Find where the given text appears and provide that cell's center as (x, y) coordinate. 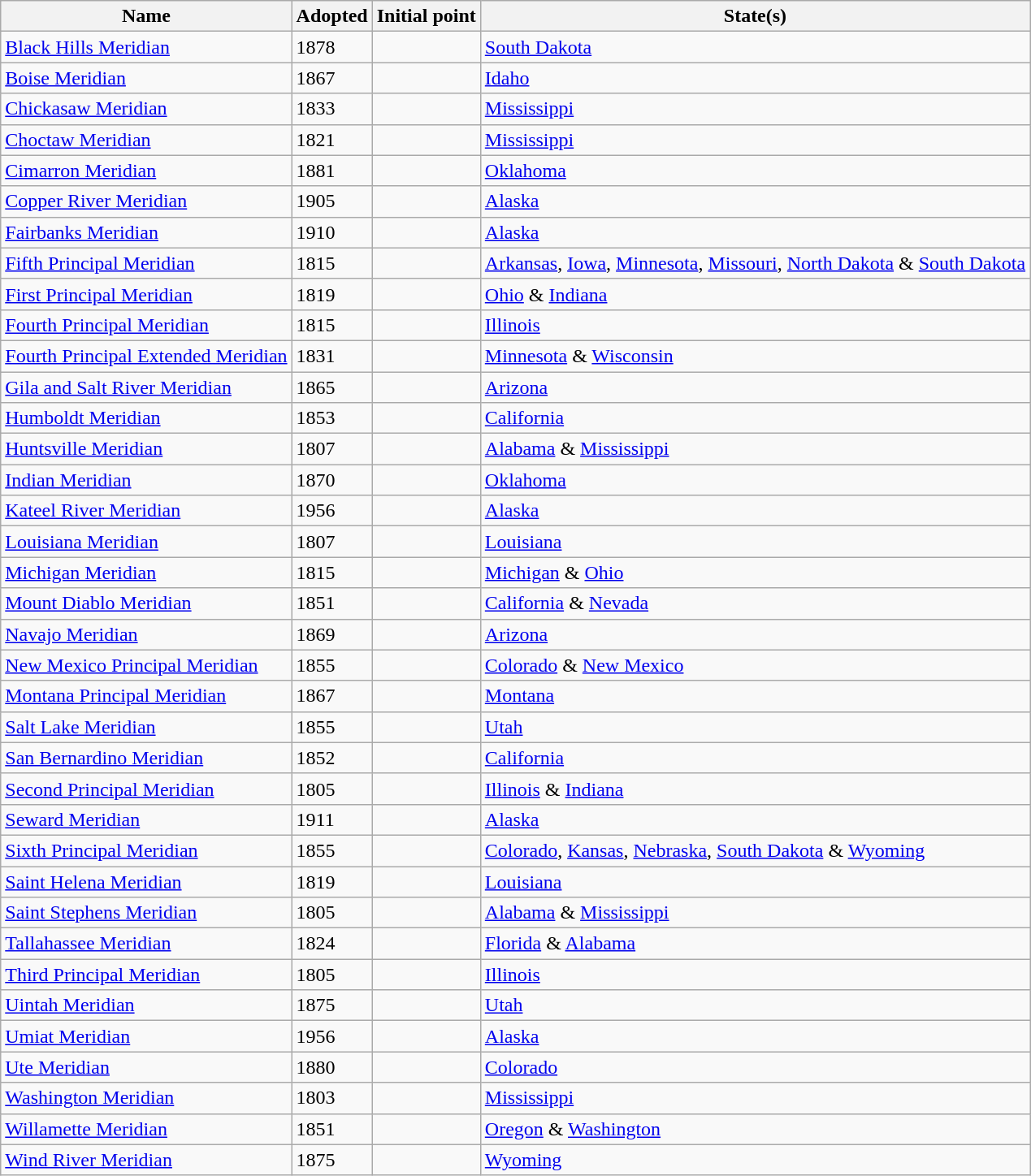
Colorado, Kansas, Nebraska, South Dakota & Wyoming (755, 850)
1869 (331, 634)
Louisiana Meridian (146, 542)
Ohio & Indiana (755, 294)
Willamette Meridian (146, 1129)
Cimarron Meridian (146, 171)
1905 (331, 201)
Ute Meridian (146, 1067)
1878 (331, 47)
1831 (331, 356)
1803 (331, 1098)
Michigan Meridian (146, 573)
Arkansas, Iowa, Minnesota, Missouri, North Dakota & South Dakota (755, 263)
Salt Lake Meridian (146, 727)
Saint Stephens Meridian (146, 913)
Montana (755, 696)
Initial point (426, 16)
Black Hills Meridian (146, 47)
1870 (331, 480)
Illinois & Indiana (755, 789)
Uintah Meridian (146, 1005)
Fifth Principal Meridian (146, 263)
1865 (331, 387)
Wyoming (755, 1160)
Seward Meridian (146, 819)
First Principal Meridian (146, 294)
Florida & Alabama (755, 944)
Colorado (755, 1067)
1821 (331, 140)
1911 (331, 819)
California & Nevada (755, 603)
Huntsville Meridian (146, 449)
Fourth Principal Meridian (146, 325)
Fourth Principal Extended Meridian (146, 356)
Wind River Meridian (146, 1160)
South Dakota (755, 47)
Choctaw Meridian (146, 140)
1881 (331, 171)
1853 (331, 418)
Indian Meridian (146, 480)
Copper River Meridian (146, 201)
Kateel River Meridian (146, 511)
1880 (331, 1067)
Boise Meridian (146, 78)
New Mexico Principal Meridian (146, 665)
Tallahassee Meridian (146, 944)
Saint Helena Meridian (146, 881)
1833 (331, 109)
Fairbanks Meridian (146, 232)
San Bernardino Meridian (146, 758)
Humboldt Meridian (146, 418)
Adopted (331, 16)
State(s) (755, 16)
1910 (331, 232)
Oregon & Washington (755, 1129)
1824 (331, 944)
Michigan & Ohio (755, 573)
Idaho (755, 78)
Umiat Meridian (146, 1036)
Second Principal Meridian (146, 789)
Name (146, 16)
Gila and Salt River Meridian (146, 387)
Washington Meridian (146, 1098)
Mount Diablo Meridian (146, 603)
Third Principal Meridian (146, 975)
Montana Principal Meridian (146, 696)
Minnesota & Wisconsin (755, 356)
Chickasaw Meridian (146, 109)
Sixth Principal Meridian (146, 850)
1852 (331, 758)
Navajo Meridian (146, 634)
Colorado & New Mexico (755, 665)
